From the cell containing the given text, extract its center point as (X, Y) coordinate. 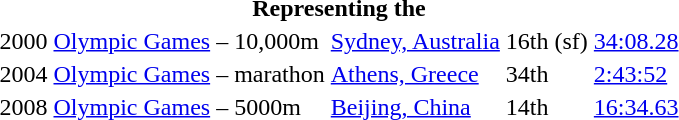
Olympic Games – marathon (189, 74)
Athens, Greece (415, 74)
34th (546, 74)
Sydney, Australia (415, 41)
Olympic Games – 10,000m (189, 41)
16th (sf) (546, 41)
